Return (x, y) of the center of cell containing provided text 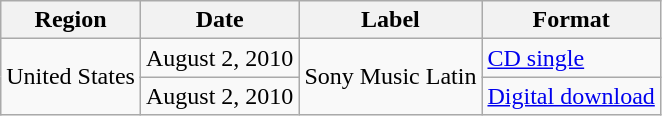
Label (390, 20)
Sony Music Latin (390, 77)
Format (571, 20)
United States (71, 77)
CD single (571, 58)
Date (219, 20)
Region (71, 20)
Digital download (571, 96)
